Pinpoint the cell where the given text exists, returning its [X, Y] midpoint coordinate. 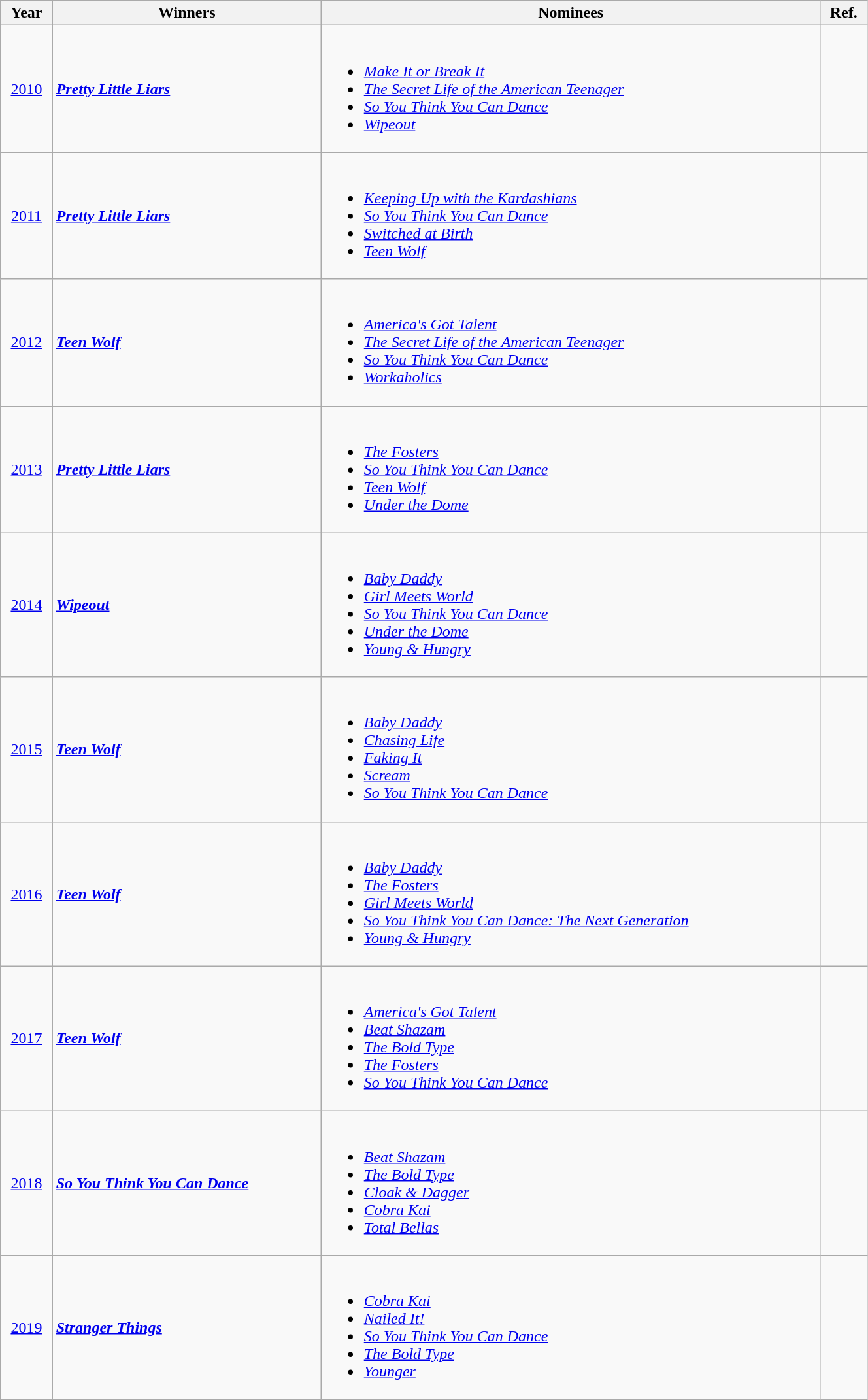
Baby DaddyGirl Meets WorldSo You Think You Can DanceUnder the DomeYoung & Hungry [571, 605]
2010 [26, 89]
The FostersSo You Think You Can DanceTeen WolfUnder the Dome [571, 469]
Baby DaddyThe FostersGirl Meets WorldSo You Think You Can Dance: The Next GenerationYoung & Hungry [571, 894]
Make It or Break ItThe Secret Life of the American TeenagerSo You Think You Can DanceWipeout [571, 89]
Cobra KaiNailed It!So You Think You Can DanceThe Bold TypeYounger [571, 1327]
2012 [26, 342]
Year [26, 13]
America's Got TalentThe Secret Life of the American TeenagerSo You Think You Can DanceWorkaholics [571, 342]
Ref. [843, 13]
2019 [26, 1327]
America's Got TalentBeat ShazamThe Bold TypeThe FostersSo You Think You Can Dance [571, 1038]
Nominees [571, 13]
Keeping Up with the KardashiansSo You Think You Can DanceSwitched at BirthTeen Wolf [571, 216]
2016 [26, 894]
Beat ShazamThe Bold TypeCloak & DaggerCobra KaiTotal Bellas [571, 1183]
2018 [26, 1183]
Winners [187, 13]
2011 [26, 216]
Stranger Things [187, 1327]
2013 [26, 469]
Wipeout [187, 605]
2015 [26, 749]
2014 [26, 605]
2017 [26, 1038]
So You Think You Can Dance [187, 1183]
Baby DaddyChasing LifeFaking ItScreamSo You Think You Can Dance [571, 749]
